Scan for the cell matching the given text and deliver its [X, Y] coordinate at center. 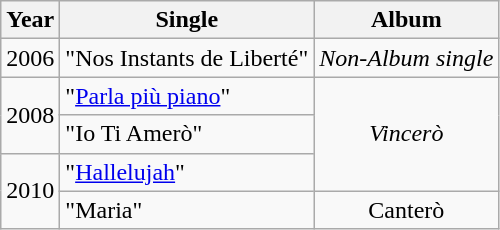
"Nos Instants de Liberté" [187, 58]
"Hallelujah" [187, 172]
2008 [30, 115]
Non-Album single [406, 58]
Vincerò [406, 134]
Single [187, 20]
2006 [30, 58]
"Maria" [187, 210]
Album [406, 20]
Canterò [406, 210]
Year [30, 20]
2010 [30, 191]
"Parla più piano" [187, 96]
"Io Ti Amerò" [187, 134]
